Identify which cell holds the provided text, then report its (X, Y) central coordinate. 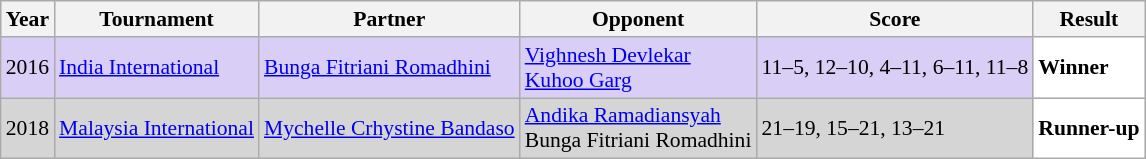
India International (156, 68)
Score (894, 19)
Tournament (156, 19)
Opponent (638, 19)
11–5, 12–10, 4–11, 6–11, 11–8 (894, 68)
Partner (390, 19)
Mychelle Crhystine Bandaso (390, 128)
21–19, 15–21, 13–21 (894, 128)
Runner-up (1088, 128)
Andika Ramadiansyah Bunga Fitriani Romadhini (638, 128)
Vighnesh Devlekar Kuhoo Garg (638, 68)
Malaysia International (156, 128)
Year (28, 19)
2016 (28, 68)
Winner (1088, 68)
2018 (28, 128)
Bunga Fitriani Romadhini (390, 68)
Result (1088, 19)
